Output the [x, y] coordinate of the center of the cell containing the given text.  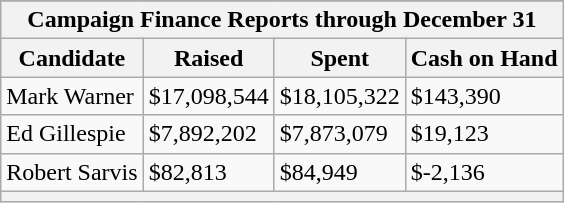
$-2,136 [484, 172]
$18,105,322 [340, 96]
$7,873,079 [340, 134]
Ed Gillespie [72, 134]
$82,813 [208, 172]
Mark Warner [72, 96]
$19,123 [484, 134]
Campaign Finance Reports through December 31 [282, 20]
Cash on Hand [484, 58]
Raised [208, 58]
$143,390 [484, 96]
$7,892,202 [208, 134]
$17,098,544 [208, 96]
Candidate [72, 58]
$84,949 [340, 172]
Spent [340, 58]
Robert Sarvis [72, 172]
